Determine the [x, y] coordinate at the center of the cell enclosing the given text.  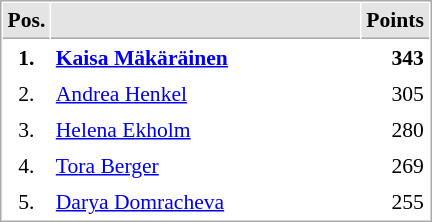
Kaisa Mäkäräinen [206, 57]
3. [26, 129]
Tora Berger [206, 165]
1. [26, 57]
269 [396, 165]
2. [26, 93]
5. [26, 201]
Helena Ekholm [206, 129]
4. [26, 165]
Andrea Henkel [206, 93]
Darya Domracheva [206, 201]
Pos. [26, 21]
343 [396, 57]
255 [396, 201]
280 [396, 129]
305 [396, 93]
Points [396, 21]
